Output the (X, Y) coordinate of the center of the cell containing the given text.  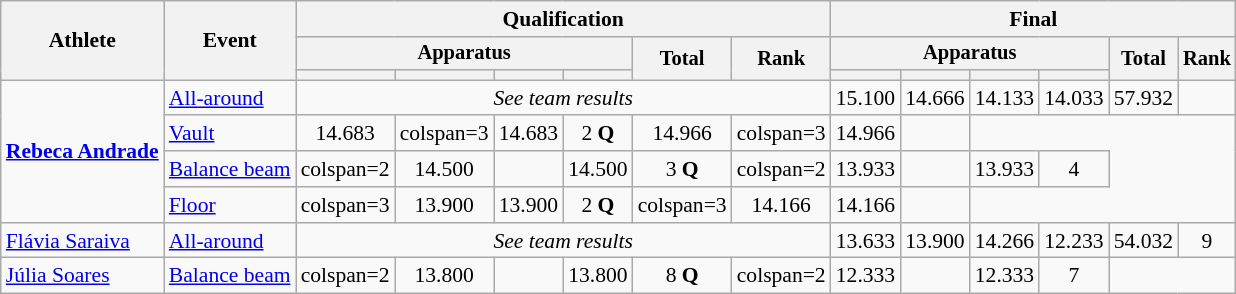
14.666 (934, 98)
54.032 (1144, 241)
Rebeca Andrade (82, 151)
Júlia Soares (82, 276)
14.133 (1004, 98)
7 (1074, 276)
Flávia Saraiva (82, 241)
3 Q (682, 169)
9 (1207, 241)
Final (1034, 19)
12.233 (1074, 241)
Floor (230, 205)
57.932 (1144, 98)
Vault (230, 134)
4 (1074, 169)
Qualification (564, 19)
Athlete (82, 40)
15.100 (866, 98)
14.033 (1074, 98)
14.266 (1004, 241)
Event (230, 40)
8 Q (682, 276)
13.633 (866, 241)
